Return the [x, y] coordinate for the center point of the cell that contains the specified text.  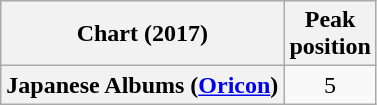
Chart (2017) [142, 34]
5 [330, 85]
Peak position [330, 34]
Japanese Albums (Oricon) [142, 85]
